Locate the cell with the specified text and output its (X, Y) center coordinate. 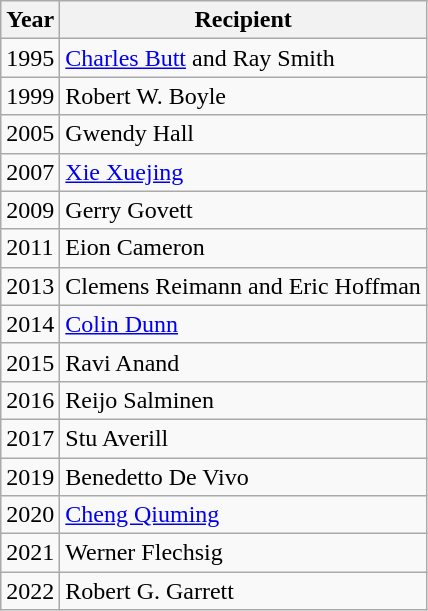
Clemens Reimann and Eric Hoffman (244, 286)
Stu Averill (244, 438)
Gerry Govett (244, 210)
2015 (30, 362)
Colin Dunn (244, 324)
1999 (30, 96)
2017 (30, 438)
Cheng Qiuming (244, 515)
Year (30, 20)
Reijo Salminen (244, 400)
2020 (30, 515)
Xie Xuejing (244, 172)
2013 (30, 286)
2005 (30, 134)
2019 (30, 477)
Recipient (244, 20)
Charles Butt and Ray Smith (244, 58)
2022 (30, 591)
Benedetto De Vivo (244, 477)
Ravi Anand (244, 362)
2009 (30, 210)
Robert W. Boyle (244, 96)
2016 (30, 400)
2021 (30, 553)
1995 (30, 58)
Gwendy Hall (244, 134)
2014 (30, 324)
Robert G. Garrett (244, 591)
Eion Cameron (244, 248)
Werner Flechsig (244, 553)
2007 (30, 172)
2011 (30, 248)
